Output the [X, Y] coordinate of the center of the cell containing the given text.  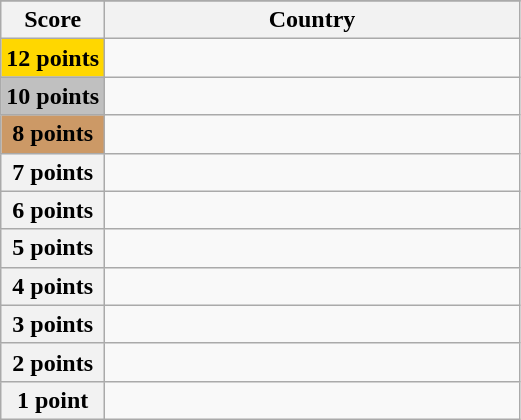
3 points [53, 324]
Score [53, 20]
Country [312, 20]
6 points [53, 210]
10 points [53, 96]
8 points [53, 134]
1 point [53, 400]
4 points [53, 286]
5 points [53, 248]
2 points [53, 362]
7 points [53, 172]
12 points [53, 58]
